Output the (X, Y) coordinate of the center of the cell containing the given text.  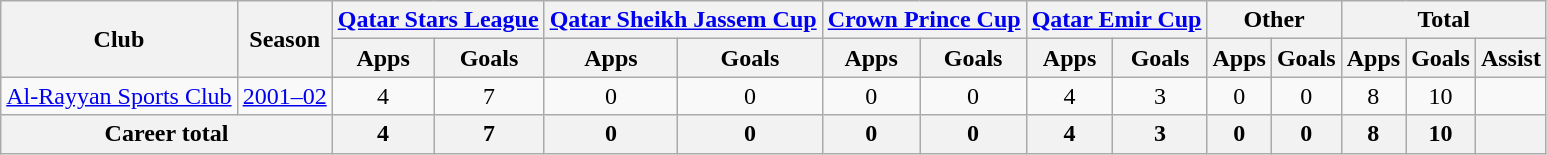
Career total (166, 134)
Season (284, 39)
Qatar Emir Cup (1116, 20)
Assist (1510, 58)
Other (1274, 20)
Club (119, 39)
Qatar Sheikh Jassem Cup (683, 20)
Al-Rayyan Sports Club (119, 96)
Qatar Stars League (438, 20)
Crown Prince Cup (924, 20)
Total (1444, 20)
2001–02 (284, 96)
